Provide the (x, y) coordinate of the cell's center where the given text is located.  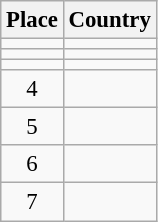
4 (32, 89)
Place (32, 20)
7 (32, 202)
5 (32, 127)
6 (32, 165)
Country (110, 20)
